Find where the given text appears and provide that cell's center as [X, Y] coordinate. 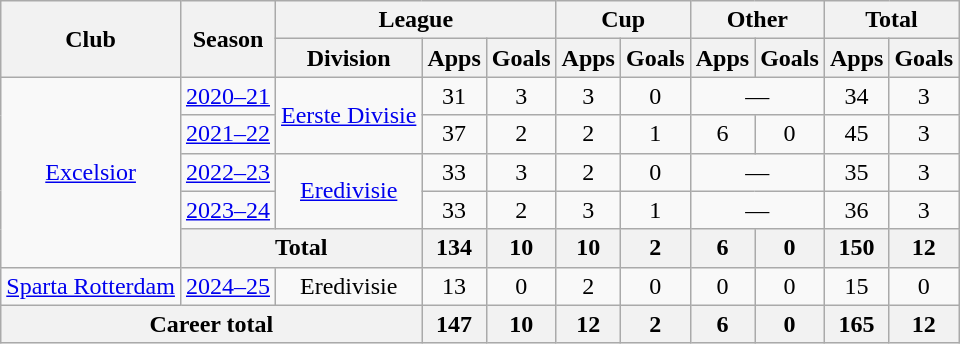
150 [856, 248]
2024–25 [228, 286]
2022–23 [228, 172]
League [416, 20]
Club [91, 39]
13 [454, 286]
Other [757, 20]
36 [856, 210]
Eerste Divisie [349, 115]
34 [856, 96]
134 [454, 248]
31 [454, 96]
45 [856, 134]
Excelsior [91, 172]
37 [454, 134]
2023–24 [228, 210]
2020–21 [228, 96]
35 [856, 172]
Cup [623, 20]
165 [856, 324]
147 [454, 324]
2021–22 [228, 134]
Sparta Rotterdam [91, 286]
Career total [212, 324]
Season [228, 39]
15 [856, 286]
Division [349, 58]
